Detect which cell encompasses the target text, then output its (x, y) center coordinate. 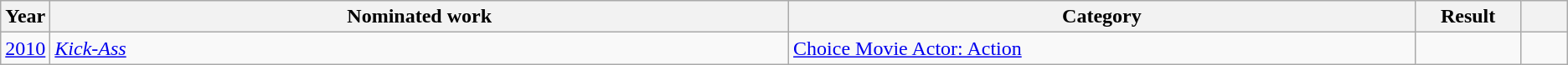
2010 (25, 48)
Year (25, 17)
Kick-Ass (420, 48)
Result (1467, 17)
Category (1102, 17)
Choice Movie Actor: Action (1102, 48)
Nominated work (420, 17)
